Find where the given text appears and provide that cell's center as (X, Y) coordinate. 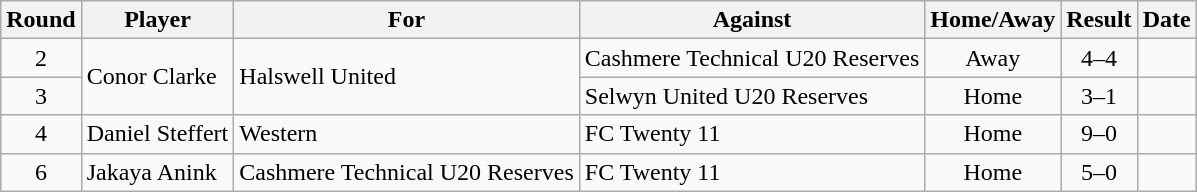
Western (406, 134)
Selwyn United U20 Reserves (752, 96)
5–0 (1099, 172)
Away (993, 58)
Player (158, 20)
3 (41, 96)
Daniel Steffert (158, 134)
Date (1166, 20)
2 (41, 58)
6 (41, 172)
Jakaya Anink (158, 172)
4 (41, 134)
3–1 (1099, 96)
4–4 (1099, 58)
For (406, 20)
Halswell United (406, 77)
Conor Clarke (158, 77)
Home/Away (993, 20)
Against (752, 20)
Result (1099, 20)
Round (41, 20)
9–0 (1099, 134)
